Capture the cell that displays the provided text and extract its (X, Y) central coordinate. 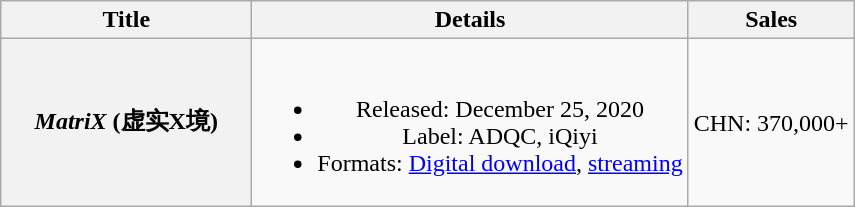
Details (470, 20)
Title (126, 20)
Sales (771, 20)
Released: December 25, 2020Label: ADQC, iQiyiFormats: Digital download, streaming (470, 122)
MatriX (虚实X境) (126, 122)
CHN: 370,000+ (771, 122)
